Search for the cell housing the specified text and yield its [X, Y] center coordinate. 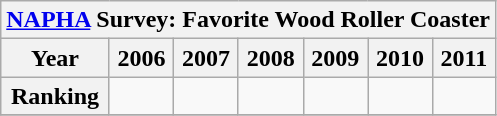
NAPHA Survey: Favorite Wood Roller Coaster [248, 20]
2006 [142, 58]
Ranking [55, 96]
2010 [400, 58]
2011 [464, 58]
Year [55, 58]
2007 [206, 58]
2008 [270, 58]
2009 [336, 58]
